Capture the cell that displays the provided text and extract its [x, y] central coordinate. 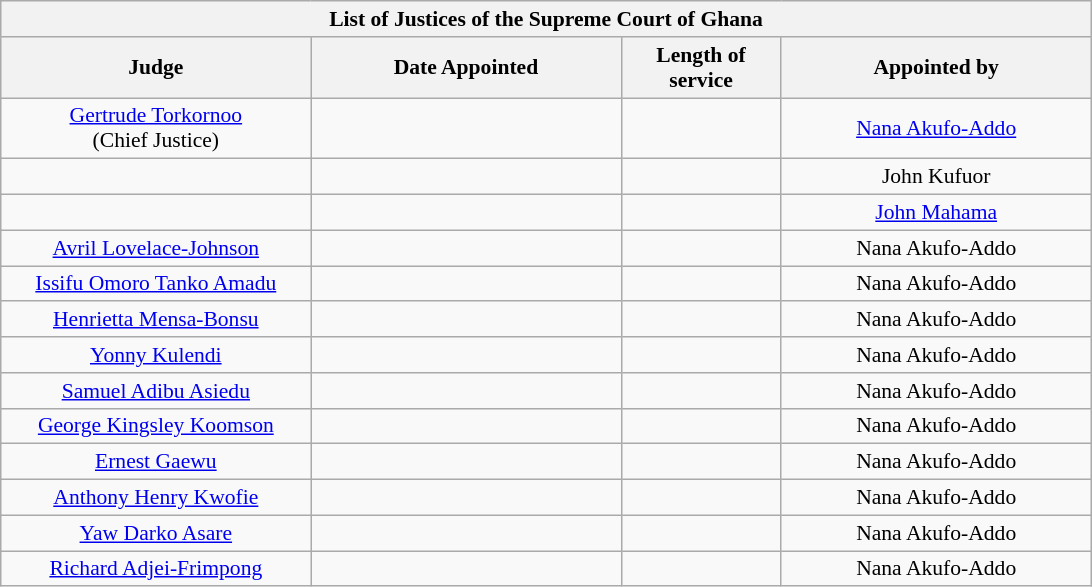
Anthony Henry Kwofie [156, 498]
Issifu Omoro Tanko Amadu [156, 284]
John Kufuor [936, 177]
Avril Lovelace-Johnson [156, 248]
Samuel Adibu Asiedu [156, 391]
List of Justices of the Supreme Court of Ghana [546, 19]
George Kingsley Koomson [156, 426]
Date Appointed [466, 68]
Judge [156, 68]
John Mahama [936, 213]
Yaw Darko Asare [156, 533]
Length of service [701, 68]
Gertrude Torkornoo(Chief Justice) [156, 128]
Ernest Gaewu [156, 462]
Richard Adjei-Frimpong [156, 569]
Yonny Kulendi [156, 355]
Henrietta Mensa-Bonsu [156, 320]
Appointed by [936, 68]
